Return the [X, Y] coordinate for the center point of the cell that contains the specified text.  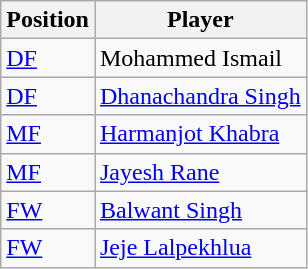
Jeje Lalpekhlua [200, 248]
Player [200, 20]
Balwant Singh [200, 210]
Mohammed Ismail [200, 58]
Harmanjot Khabra [200, 134]
Position [48, 20]
Jayesh Rane [200, 172]
Dhanachandra Singh [200, 96]
